Capture the cell that displays the provided text and extract its (x, y) central coordinate. 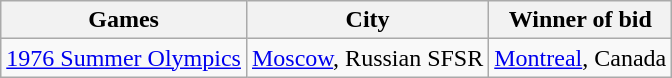
Montreal, Canada (580, 58)
1976 Summer Olympics (124, 58)
City (367, 20)
Moscow, Russian SFSR (367, 58)
Games (124, 20)
Winner of bid (580, 20)
